Determine the (X, Y) coordinate at the center of the cell enclosing the given text.  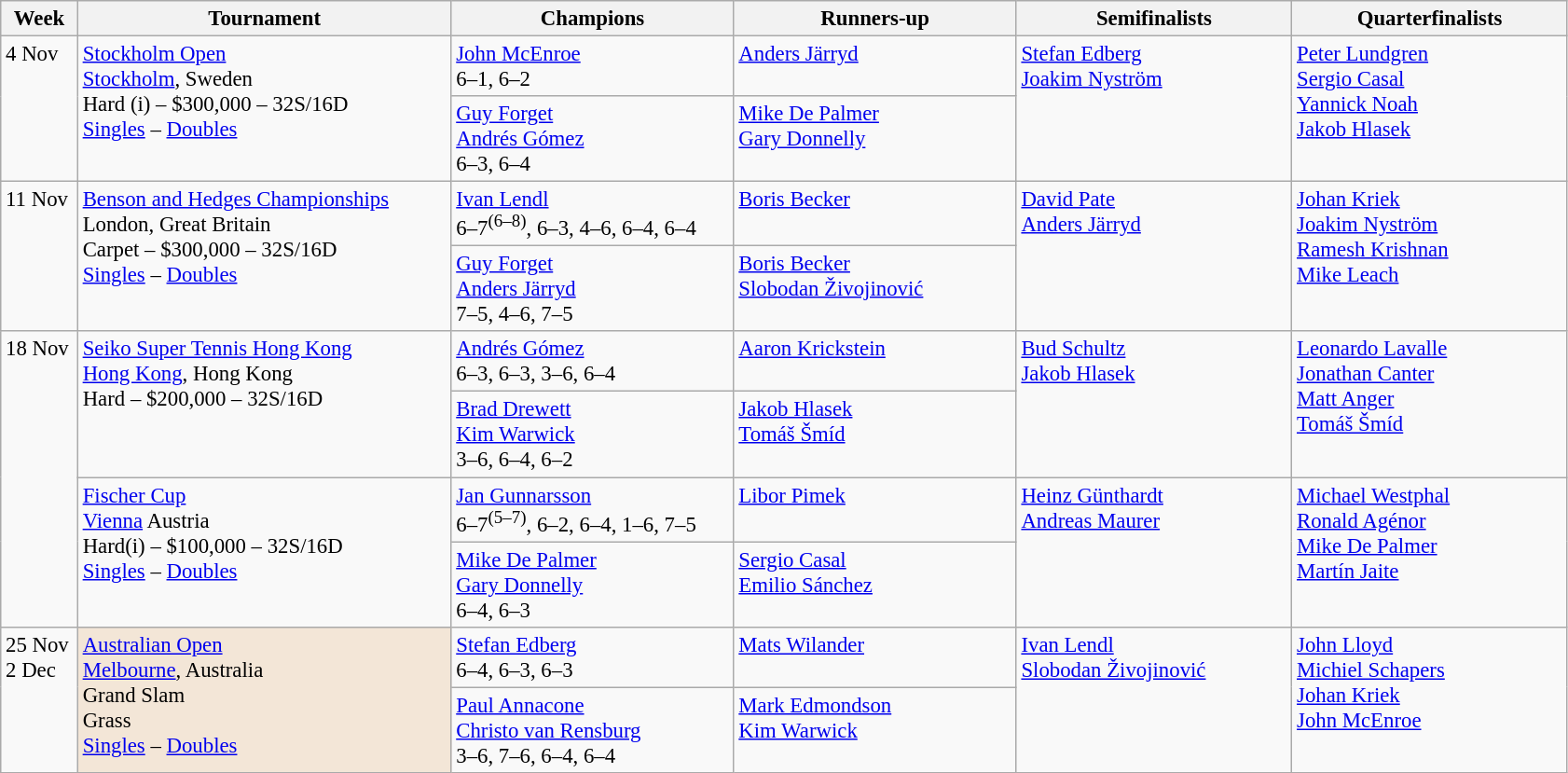
Fischer CupVienna AustriaHard(i) – $100,000 – 32S/16DSingles – Doubles (265, 552)
Jan Gunnarsson6–7(5–7), 6–2, 6–4, 1–6, 7–5 (593, 509)
Boris Becker (874, 214)
Sergio Casal Emilio Sánchez (874, 585)
Week (39, 19)
Andrés Gómez 6–3, 6–3, 3–6, 6–4 (593, 362)
Brad Drewett Kim Warwick 3–6, 6–4, 6–2 (593, 435)
Aaron Krickstein (874, 362)
Seiko Super Tennis Hong Kong Hong Kong, Hong KongHard – $200,000 – 32S/16D (265, 405)
Mark Edmondson Kim Warwick (874, 730)
Tournament (265, 19)
Guy Forget Anders Järryd7–5, 4–6, 7–5 (593, 289)
David Pate Anders Järryd (1154, 257)
4 Nov (39, 109)
Paul Annacone Christo van Rensburg3–6, 7–6, 6–4, 6–4 (593, 730)
Heinz Günthardt Andreas Maurer (1154, 552)
Jakob Hlasek Tomáš Šmíd (874, 435)
John McEnroe6–1, 6–2 (593, 67)
Mike De Palmer Gary Donnelly (874, 139)
Bud Schultz Jakob Hlasek (1154, 405)
Australian Open Melbourne, AustraliaGrand SlamGrassSingles – Doubles (265, 699)
11 Nov (39, 257)
Benson and Hedges Championships London, Great BritainCarpet – $300,000 – 32S/16D Singles – Doubles (265, 257)
25 Nov2 Dec (39, 699)
Stockholm Open Stockholm, SwedenHard (i) – $300,000 – 32S/16D Singles – Doubles (265, 109)
Ivan Lendl6–7(6–8), 6–3, 4–6, 6–4, 6–4 (593, 214)
Boris Becker Slobodan Živojinović (874, 289)
Guy Forget Andrés Gómez6–3, 6–4 (593, 139)
Michael Westphal Ronald Agénor Mike De Palmer Martín Jaite (1430, 552)
Mats Wilander (874, 656)
Anders Järryd (874, 67)
Libor Pimek (874, 509)
Leonardo Lavalle Jonathan Canter Matt Anger Tomáš Šmíd (1430, 405)
Johan Kriek Joakim Nyström Ramesh Krishnan Mike Leach (1430, 257)
Mike De Palmer Gary Donnelly6–4, 6–3 (593, 585)
Quarterfinalists (1430, 19)
Runners-up (874, 19)
18 Nov (39, 479)
Stefan Edberg6–4, 6–3, 6–3 (593, 656)
Ivan Lendl Slobodan Živojinović (1154, 699)
John Lloyd Michiel Schapers Johan Kriek John McEnroe (1430, 699)
Champions (593, 19)
Stefan Edberg Joakim Nyström (1154, 109)
Semifinalists (1154, 19)
Peter Lundgren Sergio Casal Yannick Noah Jakob Hlasek (1430, 109)
